Scan for the cell matching the given text and deliver its (x, y) coordinate at center. 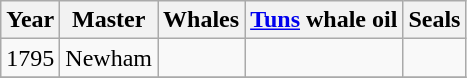
Master (109, 20)
Whales (202, 20)
Seals (434, 20)
1795 (30, 58)
Year (30, 20)
Newham (109, 58)
Tuns whale oil (324, 20)
